Find where the given text appears and provide that cell's center as (X, Y) coordinate. 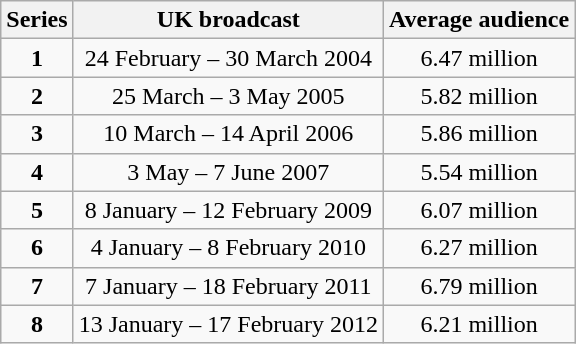
UK broadcast (228, 20)
4 (37, 172)
5 (37, 210)
4 January – 8 February 2010 (228, 248)
6.07 million (478, 210)
6 (37, 248)
24 February – 30 March 2004 (228, 58)
2 (37, 96)
6.79 million (478, 286)
3 May – 7 June 2007 (228, 172)
10 March – 14 April 2006 (228, 134)
1 (37, 58)
25 March – 3 May 2005 (228, 96)
6.47 million (478, 58)
8 (37, 324)
5.54 million (478, 172)
6.27 million (478, 248)
7 January – 18 February 2011 (228, 286)
Average audience (478, 20)
3 (37, 134)
5.86 million (478, 134)
6.21 million (478, 324)
7 (37, 286)
8 January – 12 February 2009 (228, 210)
13 January – 17 February 2012 (228, 324)
Series (37, 20)
5.82 million (478, 96)
